Provide the [X, Y] coordinate of the cell's center where the given text is located.  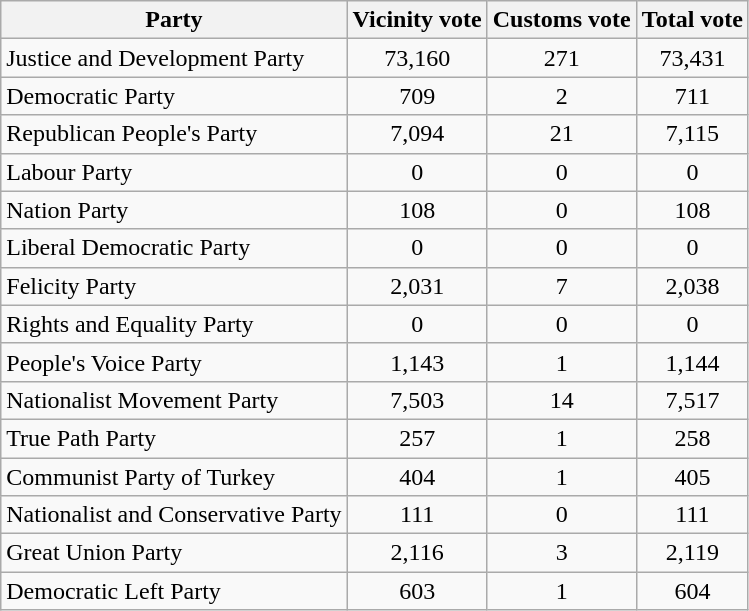
404 [417, 477]
People's Voice Party [174, 362]
Nationalist and Conservative Party [174, 515]
709 [417, 96]
True Path Party [174, 438]
7,094 [417, 134]
405 [692, 477]
Labour Party [174, 172]
7,115 [692, 134]
2,038 [692, 286]
7,517 [692, 400]
2,119 [692, 553]
Democratic Left Party [174, 591]
1,143 [417, 362]
7,503 [417, 400]
21 [562, 134]
Democratic Party [174, 96]
604 [692, 591]
7 [562, 286]
Nation Party [174, 210]
603 [417, 591]
711 [692, 96]
73,160 [417, 58]
Liberal Democratic Party [174, 248]
2,031 [417, 286]
Rights and Equality Party [174, 324]
Total vote [692, 20]
Party [174, 20]
Nationalist Movement Party [174, 400]
Vicinity vote [417, 20]
Communist Party of Turkey [174, 477]
73,431 [692, 58]
Republican People's Party [174, 134]
3 [562, 553]
2,116 [417, 553]
2 [562, 96]
Customs vote [562, 20]
257 [417, 438]
14 [562, 400]
1,144 [692, 362]
271 [562, 58]
Great Union Party [174, 553]
Felicity Party [174, 286]
258 [692, 438]
Justice and Development Party [174, 58]
